Identify which cell holds the provided text, then report its (x, y) central coordinate. 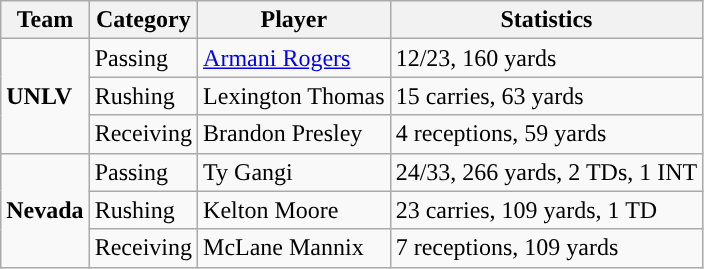
McLane Mannix (294, 248)
Category (143, 20)
Nevada (45, 210)
15 carries, 63 yards (546, 96)
7 receptions, 109 yards (546, 248)
Kelton Moore (294, 210)
Brandon Presley (294, 134)
Armani Rogers (294, 58)
12/23, 160 yards (546, 58)
Ty Gangi (294, 172)
UNLV (45, 96)
23 carries, 109 yards, 1 TD (546, 210)
Statistics (546, 20)
Team (45, 20)
4 receptions, 59 yards (546, 134)
Player (294, 20)
24/33, 266 yards, 2 TDs, 1 INT (546, 172)
Lexington Thomas (294, 96)
